Determine the (X, Y) coordinate at the center of the cell enclosing the given text.  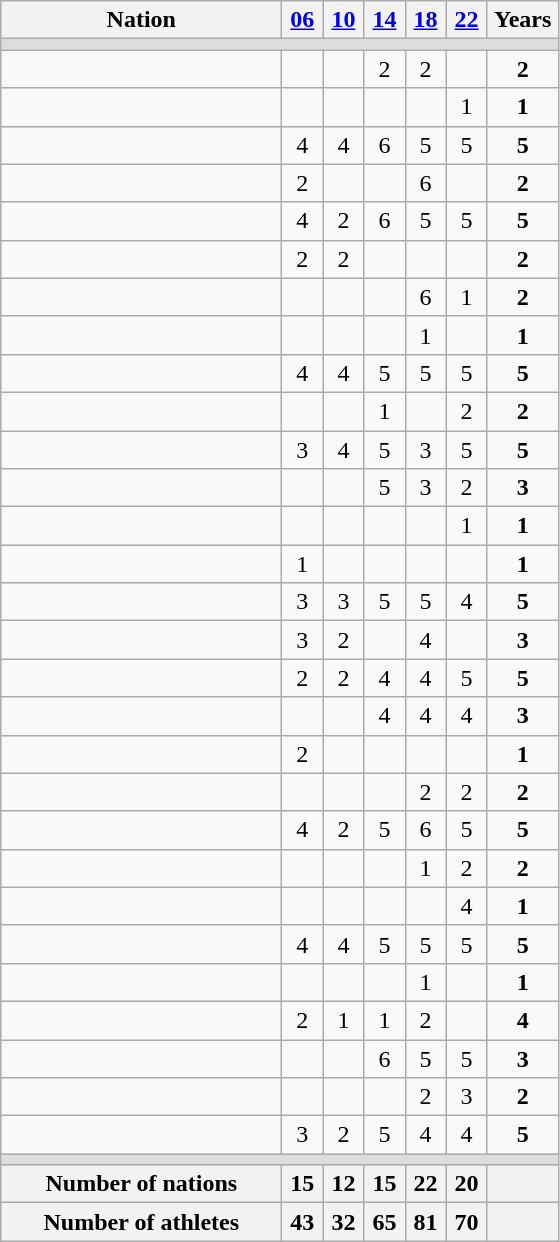
70 (466, 1222)
20 (466, 1184)
10 (344, 20)
Nation (142, 20)
65 (384, 1222)
Number of nations (142, 1184)
18 (426, 20)
32 (344, 1222)
Years (522, 20)
81 (426, 1222)
43 (302, 1222)
06 (302, 20)
Number of athletes (142, 1222)
12 (344, 1184)
14 (384, 20)
